Provide the (x, y) coordinate of the cell's center where the given text is located.  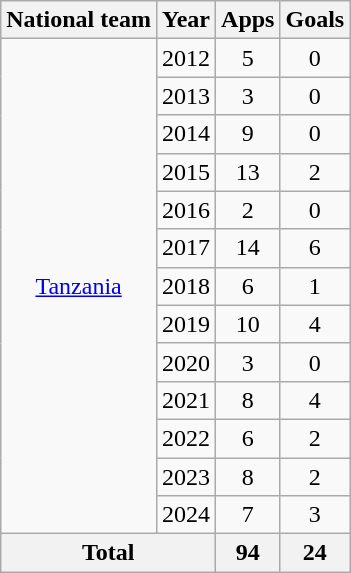
Total (108, 553)
94 (248, 553)
2012 (186, 58)
2024 (186, 515)
24 (315, 553)
2013 (186, 96)
7 (248, 515)
14 (248, 248)
2019 (186, 324)
Goals (315, 20)
2023 (186, 477)
Apps (248, 20)
2022 (186, 438)
Tanzania (79, 286)
2014 (186, 134)
2015 (186, 172)
2021 (186, 400)
2018 (186, 286)
Year (186, 20)
13 (248, 172)
2020 (186, 362)
2016 (186, 210)
9 (248, 134)
5 (248, 58)
National team (79, 20)
2017 (186, 248)
1 (315, 286)
10 (248, 324)
